Capture the cell that displays the provided text and extract its (X, Y) central coordinate. 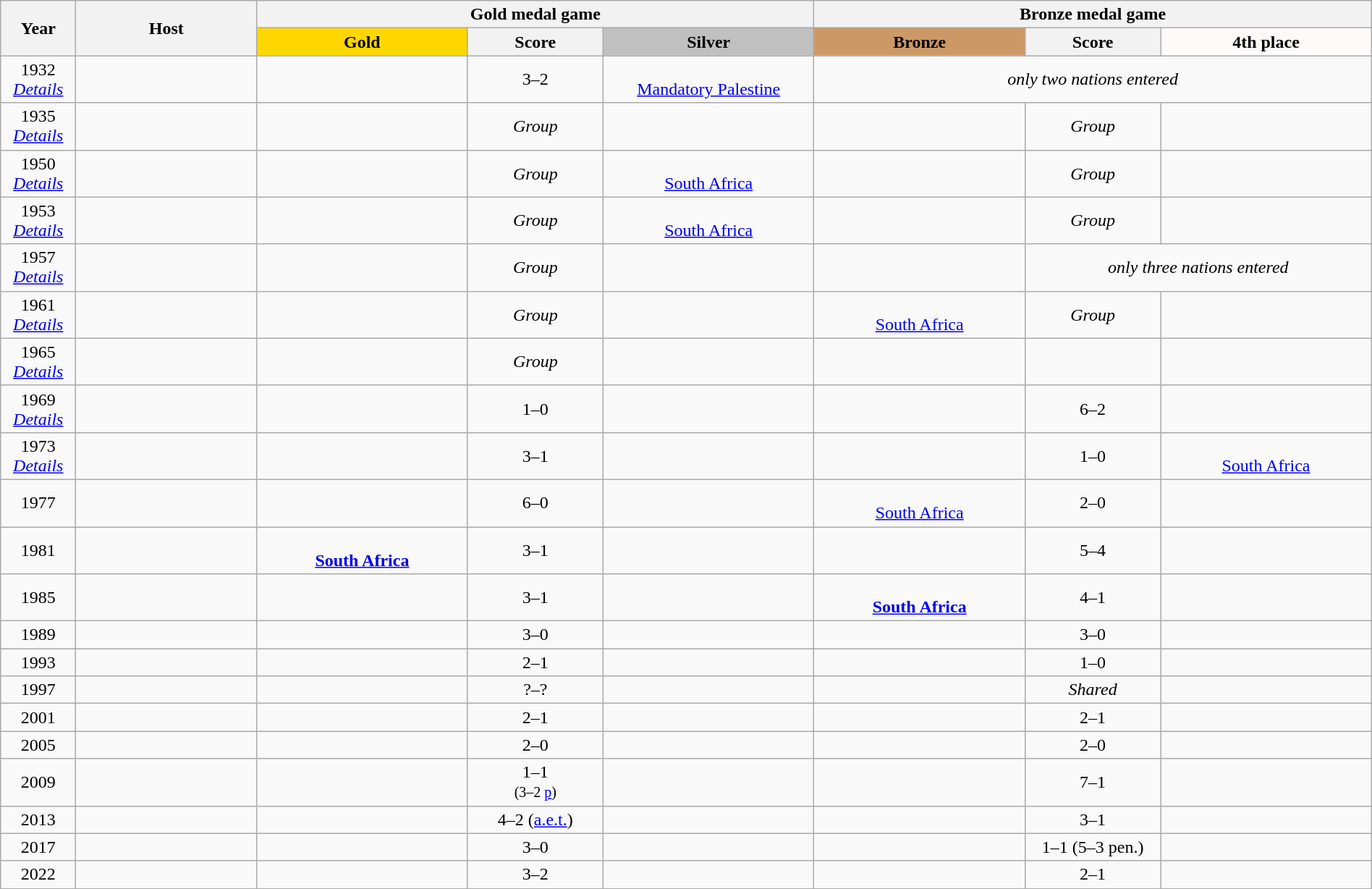
1997 (38, 690)
2017 (38, 847)
1965 Details (38, 362)
1935 Details (38, 126)
?–? (535, 690)
1961 Details (38, 314)
2013 (38, 820)
1969 Details (38, 408)
Bronze medal game (1093, 14)
Mandatory Palestine (708, 80)
1–1 (3–2 p) (535, 782)
only three nations entered (1198, 268)
Gold medal game (535, 14)
7–1 (1093, 782)
1950 Details (38, 174)
1977 (38, 502)
2022 (38, 875)
4–1 (1093, 598)
Host (166, 28)
Silver (708, 42)
1973 Details (38, 456)
2005 (38, 745)
1957 Details (38, 268)
6–0 (535, 502)
Bronze (919, 42)
1953 Details (38, 220)
Shared (1093, 690)
only two nations entered (1093, 80)
1993 (38, 662)
6–2 (1093, 408)
4–2 (a.e.t.) (535, 820)
2001 (38, 717)
1985 (38, 598)
2009 (38, 782)
5–4 (1093, 550)
4th place (1266, 42)
Year (38, 28)
1989 (38, 635)
Gold (362, 42)
1981 (38, 550)
1–1 (5–3 pen.) (1093, 847)
1932 Details (38, 80)
